For the text-containing cell, return its midpoint in [X, Y] coordinate format. 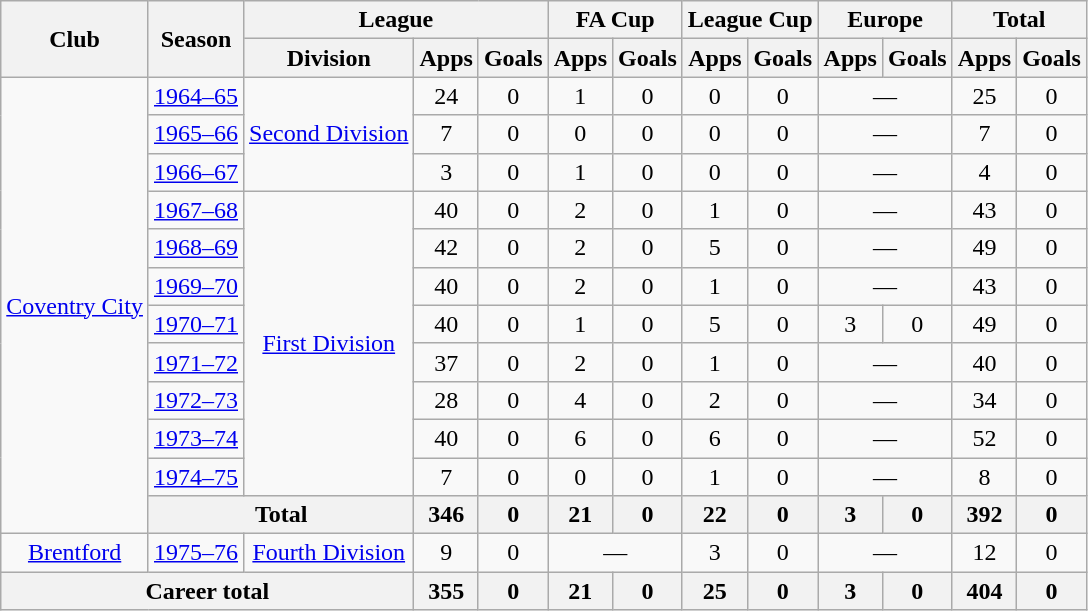
Fourth Division [329, 553]
Europe [885, 20]
22 [714, 515]
9 [446, 553]
12 [984, 553]
346 [446, 515]
Second Division [329, 134]
Career total [208, 591]
355 [446, 591]
8 [984, 477]
1964–65 [196, 96]
Season [196, 39]
392 [984, 515]
1969–70 [196, 286]
1970–71 [196, 324]
1973–74 [196, 438]
Brentford [75, 553]
42 [446, 248]
404 [984, 591]
1971–72 [196, 362]
34 [984, 400]
League [396, 20]
1967–68 [196, 210]
1975–76 [196, 553]
1966–67 [196, 172]
Coventry City [75, 306]
28 [446, 400]
Club [75, 39]
1972–73 [196, 400]
1974–75 [196, 477]
FA Cup [615, 20]
37 [446, 362]
1965–66 [196, 134]
First Division [329, 343]
52 [984, 438]
24 [446, 96]
League Cup [750, 20]
Division [329, 58]
1968–69 [196, 248]
